Search for the cell housing the specified text and yield its [X, Y] center coordinate. 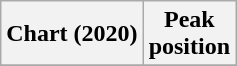
Chart (2020) [72, 34]
Peak position [189, 34]
